For the text-containing cell, return its midpoint in [X, Y] coordinate format. 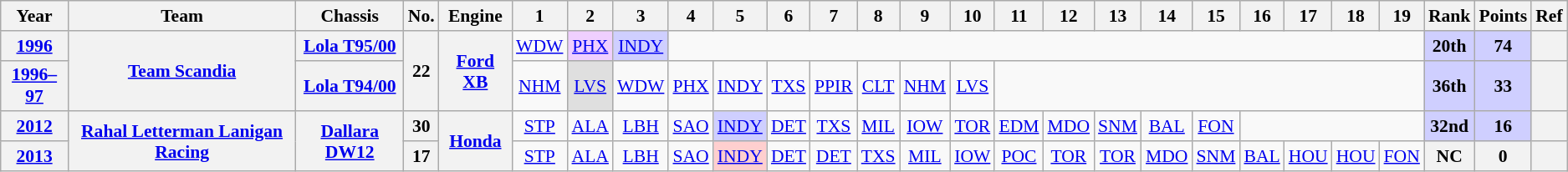
12 [1069, 16]
15 [1216, 16]
1996 [35, 46]
CLT [878, 85]
1996–97 [35, 85]
19 [1402, 16]
PPIR [834, 85]
5 [740, 16]
Ford XB [475, 72]
Rank [1450, 16]
4 [691, 16]
3 [641, 16]
EDM [1019, 127]
Ref [1549, 16]
36th [1450, 85]
Team [181, 16]
1 [539, 16]
POC [1019, 156]
8 [878, 16]
14 [1167, 16]
Dallara DW12 [350, 142]
18 [1356, 16]
13 [1117, 16]
2012 [35, 127]
Lola T94/00 [350, 85]
20th [1450, 46]
6 [789, 16]
No. [421, 16]
Chassis [350, 16]
0 [1503, 156]
10 [972, 16]
Team Scandia [181, 72]
Points [1503, 16]
2 [590, 16]
30 [421, 127]
22 [421, 72]
Lola T95/00 [350, 46]
11 [1019, 16]
Honda [475, 142]
Rahal Letterman Lanigan Racing [181, 142]
32nd [1450, 127]
7 [834, 16]
Year [35, 16]
2013 [35, 156]
33 [1503, 85]
74 [1503, 46]
Engine [475, 16]
NC [1450, 156]
9 [925, 16]
